Locate the cell with the specified text and output its (x, y) center coordinate. 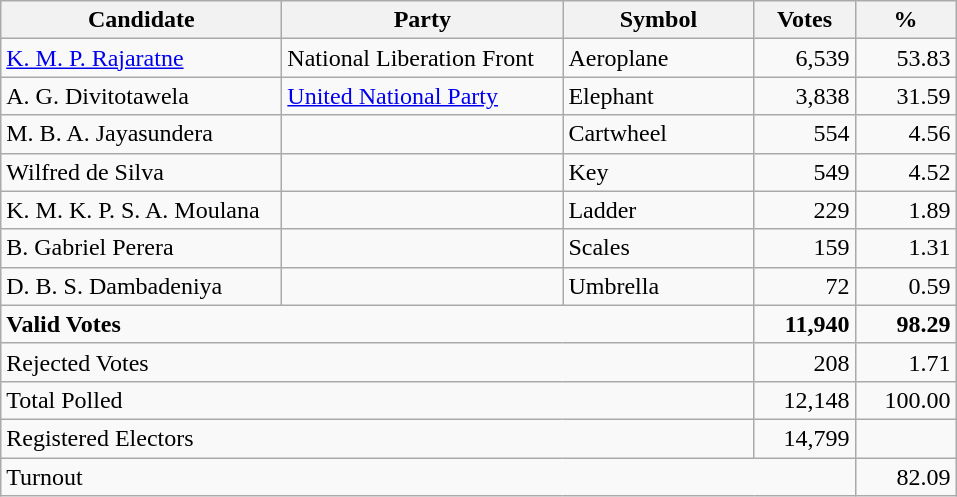
1.31 (906, 248)
A. G. Divitotawela (142, 96)
208 (804, 362)
554 (804, 134)
1.71 (906, 362)
K. M. K. P. S. A. Moulana (142, 210)
Registered Electors (378, 438)
0.59 (906, 286)
Party (422, 20)
4.52 (906, 172)
1.89 (906, 210)
Total Polled (378, 400)
B. Gabriel Perera (142, 248)
Valid Votes (378, 324)
M. B. A. Jayasundera (142, 134)
% (906, 20)
6,539 (804, 58)
31.59 (906, 96)
100.00 (906, 400)
Elephant (658, 96)
98.29 (906, 324)
Scales (658, 248)
72 (804, 286)
Votes (804, 20)
Candidate (142, 20)
Key (658, 172)
Symbol (658, 20)
12,148 (804, 400)
159 (804, 248)
229 (804, 210)
53.83 (906, 58)
Ladder (658, 210)
D. B. S. Dambadeniya (142, 286)
Umbrella (658, 286)
K. M. P. Rajaratne (142, 58)
4.56 (906, 134)
Aeroplane (658, 58)
82.09 (906, 477)
Rejected Votes (378, 362)
Turnout (428, 477)
Wilfred de Silva (142, 172)
549 (804, 172)
United National Party (422, 96)
3,838 (804, 96)
Cartwheel (658, 134)
14,799 (804, 438)
11,940 (804, 324)
National Liberation Front (422, 58)
